Find where the given text appears and provide that cell's center as (X, Y) coordinate. 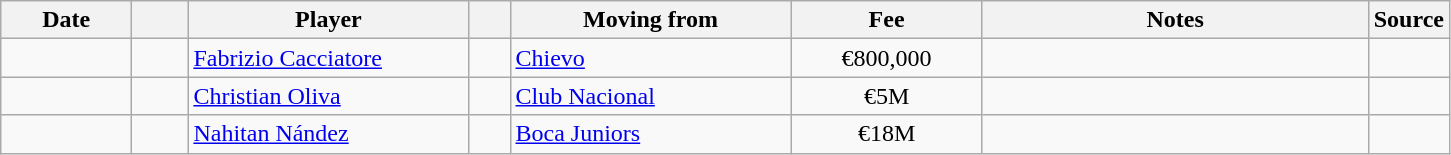
€800,000 (886, 58)
Fee (886, 20)
Source (1408, 20)
Moving from (650, 20)
Fabrizio Cacciatore (328, 58)
Notes (1175, 20)
Boca Juniors (650, 134)
Nahitan Nández (328, 134)
Club Nacional (650, 96)
Christian Oliva (328, 96)
Player (328, 20)
Chievo (650, 58)
€5M (886, 96)
Date (66, 20)
€18M (886, 134)
